Extract the (X, Y) coordinate from the center of the cell holding the provided text.  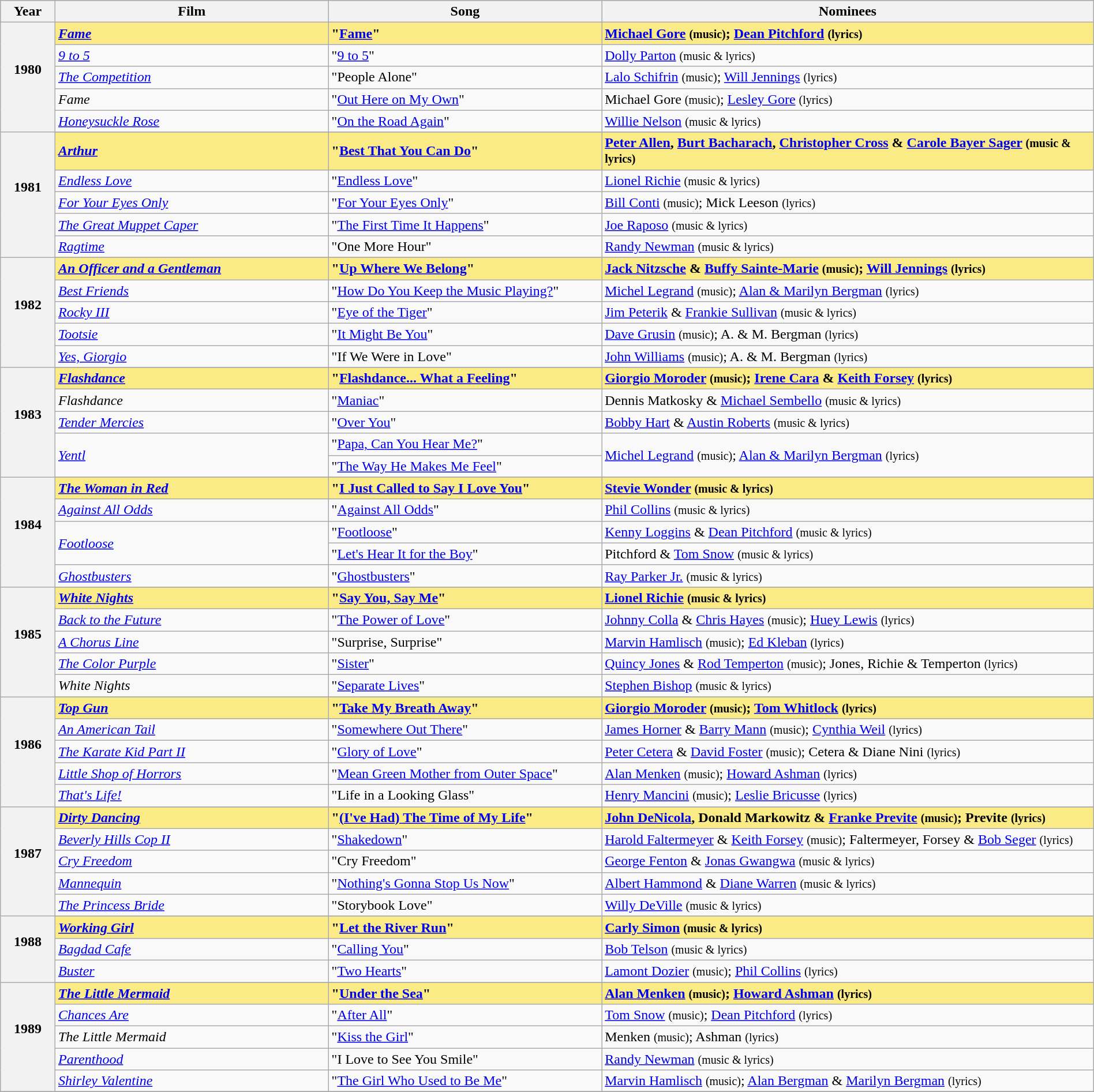
"Separate Lives" (465, 686)
Song (465, 12)
Peter Cetera & David Foster (music); Cetera & Diane Nini (lyrics) (848, 752)
"The Power of Love" (465, 620)
Michael Gore (music); Lesley Gore (lyrics) (848, 99)
Jack Nitzsche & Buffy Sainte-Marie (music); Will Jennings (lyrics) (848, 268)
Menken (music); Ashman (lyrics) (848, 1037)
"Life in a Looking Glass" (465, 795)
That's Life! (192, 795)
1989 (28, 1037)
"It Might Be You" (465, 335)
Tom Snow (music); Dean Pitchford (lyrics) (848, 1015)
Stephen Bishop (music & lyrics) (848, 686)
Beverly Hills Cop II (192, 839)
"If We Were in Love" (465, 357)
Little Shop of Horrors (192, 774)
"Papa, Can You Hear Me?" (465, 444)
Quincy Jones & Rod Temperton (music); Jones, Richie & Temperton (lyrics) (848, 664)
"Flashdance... What a Feeling" (465, 378)
"How Do You Keep the Music Playing?" (465, 290)
"Let's Hear It for the Boy" (465, 554)
"Glory of Love" (465, 752)
Chances Are (192, 1015)
"Say You, Say Me" (465, 598)
"On the Road Again" (465, 121)
Bill Conti (music); Mick Leeson (lyrics) (848, 202)
Kenny Loggins & Dean Pitchford (music & lyrics) (848, 532)
An Officer and a Gentleman (192, 268)
Lalo Schifrin (music); Will Jennings (lyrics) (848, 77)
"Eye of the Tiger" (465, 313)
1980 (28, 77)
Honeysuckle Rose (192, 121)
Lamont Dozier (music); Phil Collins (lyrics) (848, 971)
The Great Muppet Caper (192, 224)
"Over You" (465, 422)
Johnny Colla & Chris Hayes (music); Huey Lewis (lyrics) (848, 620)
"Two Hearts" (465, 971)
"Let the River Run" (465, 927)
George Fenton & Jonas Gwangwa (music & lyrics) (848, 861)
"One More Hour" (465, 246)
"Calling You" (465, 949)
The Competition (192, 77)
Year (28, 12)
John Williams (music); A. & M. Bergman (lyrics) (848, 357)
Phil Collins (music & lyrics) (848, 510)
"Surprise, Surprise" (465, 642)
"Under the Sea" (465, 993)
"For Your Eyes Only" (465, 202)
Marvin Hamlisch (music); Ed Kleban (lyrics) (848, 642)
Parenthood (192, 1059)
"Ghostbusters" (465, 576)
Against All Odds (192, 510)
Yentl (192, 455)
Tender Mercies (192, 422)
Bobby Hart & Austin Roberts (music & lyrics) (848, 422)
Ragtime (192, 246)
Nominees (848, 12)
"Up Where We Belong" (465, 268)
Arthur (192, 151)
The Color Purple (192, 664)
Film (192, 12)
The Princess Bride (192, 905)
Top Gun (192, 708)
"Endless Love" (465, 181)
Giorgio Moroder (music); Tom Whitlock (lyrics) (848, 708)
Yes, Giorgio (192, 357)
1986 (28, 752)
Endless Love (192, 181)
"I Love to See You Smile" (465, 1059)
"Sister" (465, 664)
1984 (28, 532)
"The Girl Who Used to Be Me" (465, 1081)
Ghostbusters (192, 576)
Footloose (192, 543)
An American Tail (192, 730)
Jim Peterik & Frankie Sullivan (music & lyrics) (848, 313)
"Mean Green Mother from Outer Space" (465, 774)
9 to 5 (192, 55)
Dolly Parton (music & lyrics) (848, 55)
"Take My Breath Away" (465, 708)
"The Way He Makes Me Feel" (465, 466)
Peter Allen, Burt Bacharach, Christopher Cross & Carole Bayer Sager (music & lyrics) (848, 151)
"Shakedown" (465, 839)
"Cry Freedom" (465, 861)
Carly Simon (music & lyrics) (848, 927)
Pitchford & Tom Snow (music & lyrics) (848, 554)
"(I've Had) The Time of My Life" (465, 817)
1982 (28, 312)
"People Alone" (465, 77)
1985 (28, 641)
The Woman in Red (192, 488)
1981 (28, 195)
"Somewhere Out There" (465, 730)
Dennis Matkosky & Michael Sembello (music & lyrics) (848, 400)
"Fame" (465, 33)
Willie Nelson (music & lyrics) (848, 121)
"Kiss the Girl" (465, 1037)
A Chorus Line (192, 642)
Marvin Hamlisch (music); Alan Bergman & Marilyn Bergman (lyrics) (848, 1081)
"9 to 5" (465, 55)
Ray Parker Jr. (music & lyrics) (848, 576)
Stevie Wonder (music & lyrics) (848, 488)
1988 (28, 949)
Dave Grusin (music); A. & M. Bergman (lyrics) (848, 335)
Dirty Dancing (192, 817)
The Karate Kid Part II (192, 752)
1983 (28, 422)
"After All" (465, 1015)
Albert Hammond & Diane Warren (music & lyrics) (848, 883)
Bagdad Cafe (192, 949)
James Horner & Barry Mann (music); Cynthia Weil (lyrics) (848, 730)
"Maniac" (465, 400)
"Best That You Can Do" (465, 151)
John DeNicola, Donald Markowitz & Franke Previte (music); Previte (lyrics) (848, 817)
Cry Freedom (192, 861)
"I Just Called to Say I Love You" (465, 488)
Giorgio Moroder (music); Irene Cara & Keith Forsey (lyrics) (848, 378)
Joe Raposo (music & lyrics) (848, 224)
"Storybook Love" (465, 905)
Back to the Future (192, 620)
"The First Time It Happens" (465, 224)
1987 (28, 861)
Best Friends (192, 290)
"Out Here on My Own" (465, 99)
Willy DeVille (music & lyrics) (848, 905)
Harold Faltermeyer & Keith Forsey (music); Faltermeyer, Forsey & Bob Seger (lyrics) (848, 839)
Shirley Valentine (192, 1081)
Henry Mancini (music); Leslie Bricusse (lyrics) (848, 795)
"Against All Odds" (465, 510)
Buster (192, 971)
Rocky III (192, 313)
Mannequin (192, 883)
Tootsie (192, 335)
"Nothing's Gonna Stop Us Now" (465, 883)
Michael Gore (music); Dean Pitchford (lyrics) (848, 33)
"Footloose" (465, 532)
For Your Eyes Only (192, 202)
Working Girl (192, 927)
Bob Telson (music & lyrics) (848, 949)
